For the text-containing cell, return its midpoint in (X, Y) coordinate format. 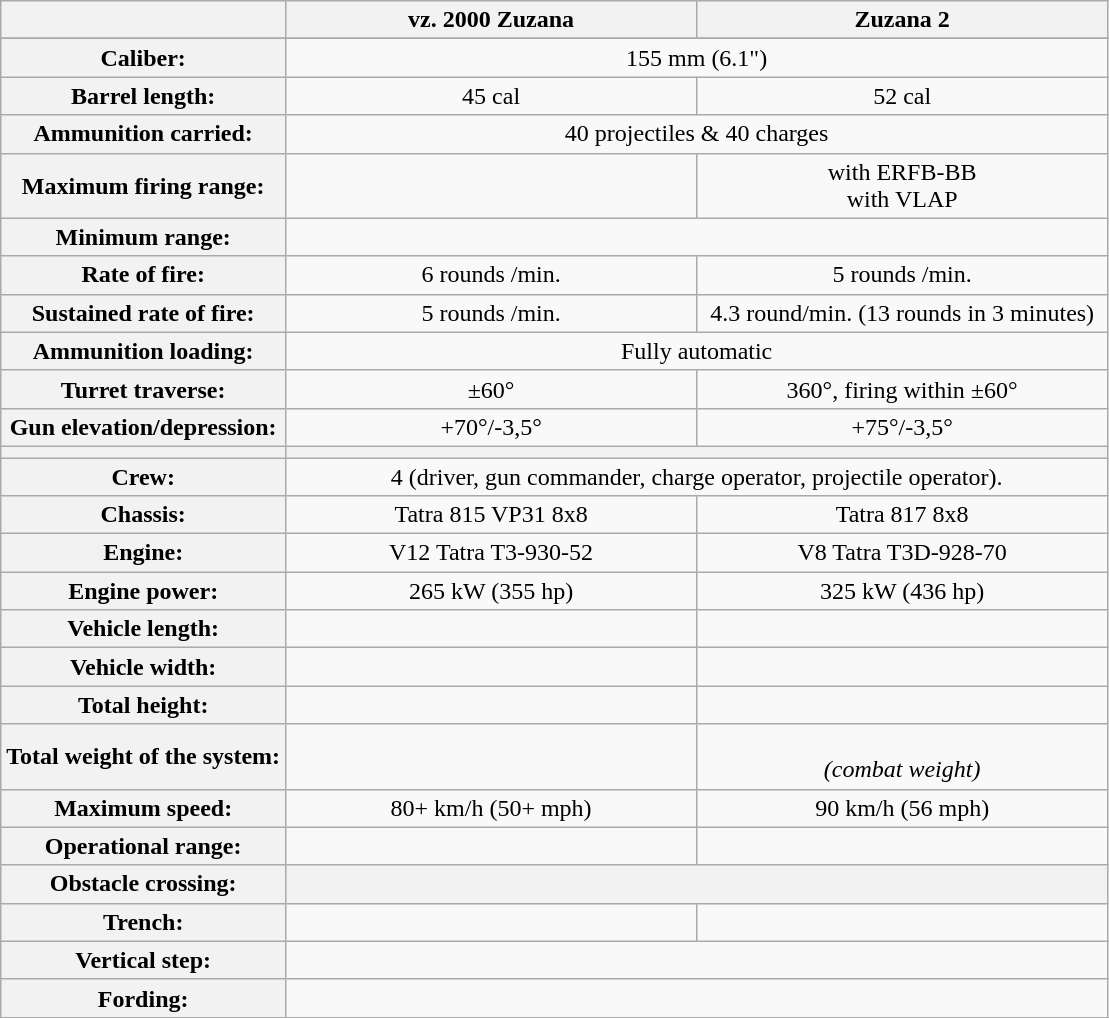
Minimum range: (144, 237)
4 (driver, gun commander, charge operator, projectile operator). (697, 477)
80+ km/h (50+ mph) (492, 808)
V12 Tatra T3-930-52 (492, 553)
Ammunition loading: (144, 351)
Vertical step: (144, 960)
Fording: (144, 998)
40 projectiles & 40 charges (697, 134)
Tatra 817 8x8 (902, 515)
+70°/-3,5° (492, 427)
Vehicle width: (144, 667)
45 cal (492, 96)
4.3 round/min. (13 rounds in 3 minutes) (902, 313)
Engine: (144, 553)
Vehicle length: (144, 629)
Fully automatic (697, 351)
Maximum speed: (144, 808)
Maximum firing range: (144, 186)
Sustained rate of fire: (144, 313)
Operational range: (144, 846)
52 cal (902, 96)
360°, firing within ±60° (902, 389)
Crew: (144, 477)
325 kW (436 hp) (902, 591)
±60° (492, 389)
Ammunition carried: (144, 134)
Gun elevation/depression: (144, 427)
Total height: (144, 705)
Total weight of the system: (144, 756)
V8 Tatra T3D-928-70 (902, 553)
Turret traverse: (144, 389)
Obstacle crossing: (144, 884)
Caliber: (144, 58)
vz. 2000 Zuzana (492, 20)
+75°/-3,5° (902, 427)
Engine power: (144, 591)
6 rounds /min. (492, 275)
Trench: (144, 922)
Rate of fire: (144, 275)
Zuzana 2 (902, 20)
Barrel length: (144, 96)
with ERFB-BB with VLAP (902, 186)
(combat weight) (902, 756)
90 km/h (56 mph) (902, 808)
Chassis: (144, 515)
Tatra 815 VP31 8x8 (492, 515)
265 kW (355 hp) (492, 591)
155 mm (6.1") (697, 58)
